Extract the [x, y] coordinate from the center of the cell holding the provided text.  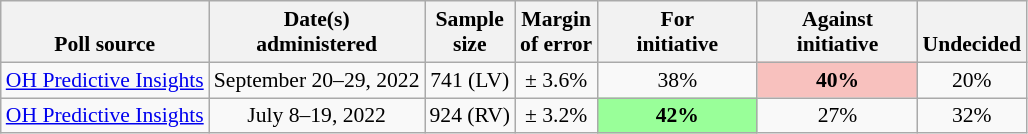
July 8–19, 2022 [317, 116]
Date(s)administered [317, 32]
38% [677, 80]
Poll source [105, 32]
Againstinitiative [837, 32]
741 (LV) [470, 80]
32% [972, 116]
± 3.2% [556, 116]
42% [677, 116]
Marginof error [556, 32]
September 20–29, 2022 [317, 80]
27% [837, 116]
20% [972, 80]
40% [837, 80]
Samplesize [470, 32]
± 3.6% [556, 80]
Forinitiative [677, 32]
Undecided [972, 32]
924 (RV) [470, 116]
